Detect which cell encompasses the target text, then output its [X, Y] center coordinate. 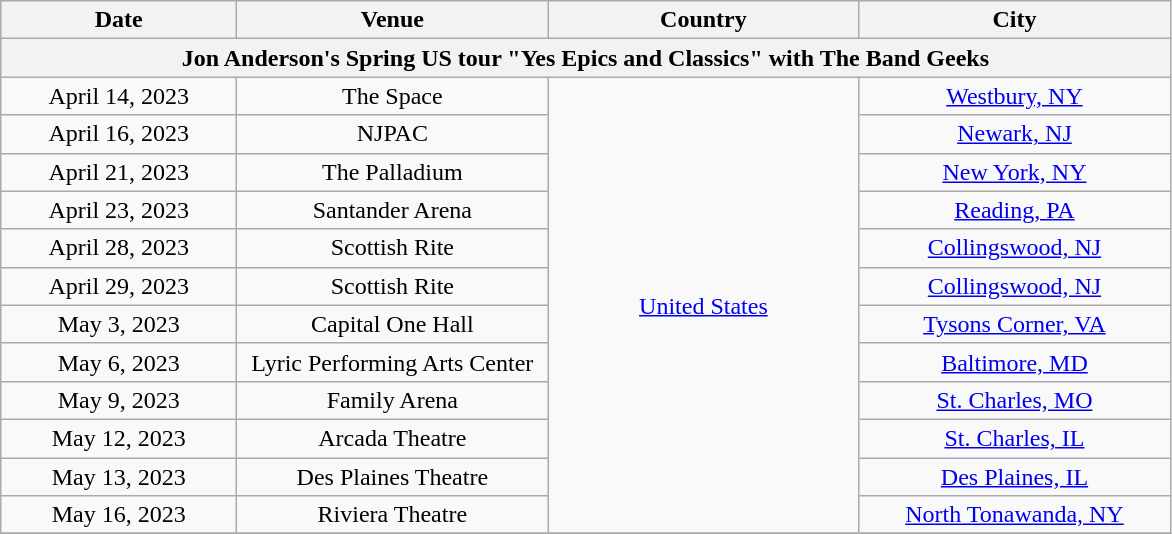
Family Arena [392, 400]
April 14, 2023 [119, 96]
New York, NY [1014, 172]
Reading, PA [1014, 210]
May 16, 2023 [119, 515]
May 3, 2023 [119, 324]
April 21, 2023 [119, 172]
City [1014, 20]
Tysons Corner, VA [1014, 324]
Newark, NJ [1014, 134]
United States [704, 306]
Des Plaines, IL [1014, 477]
May 13, 2023 [119, 477]
Westbury, NY [1014, 96]
Baltimore, MD [1014, 362]
Riviera Theatre [392, 515]
NJPAC [392, 134]
May 6, 2023 [119, 362]
Venue [392, 20]
Arcada Theatre [392, 438]
St. Charles, IL [1014, 438]
Date [119, 20]
May 12, 2023 [119, 438]
April 23, 2023 [119, 210]
Jon Anderson's Spring US tour "Yes Epics and Classics" with The Band Geeks [586, 58]
St. Charles, MO [1014, 400]
Capital One Hall [392, 324]
Country [704, 20]
North Tonawanda, NY [1014, 515]
The Space [392, 96]
Des Plaines Theatre [392, 477]
April 28, 2023 [119, 248]
April 16, 2023 [119, 134]
Lyric Performing Arts Center [392, 362]
May 9, 2023 [119, 400]
Santander Arena [392, 210]
April 29, 2023 [119, 286]
The Palladium [392, 172]
